For the text-containing cell, return its midpoint in (X, Y) coordinate format. 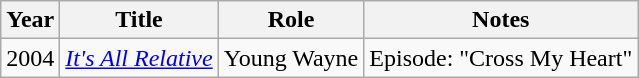
2004 (30, 58)
Year (30, 20)
Role (291, 20)
Episode: "Cross My Heart" (501, 58)
Notes (501, 20)
Title (139, 20)
Young Wayne (291, 58)
It's All Relative (139, 58)
